Provide the (X, Y) coordinate of the cell's center where the given text is located.  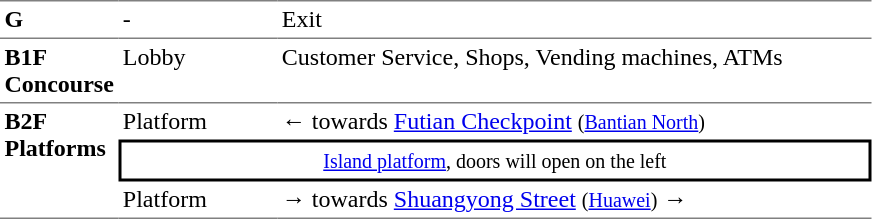
Exit (574, 19)
Island platform, doors will open on the left (494, 161)
Lobby (198, 71)
- (198, 19)
Customer Service, Shops, Vending machines, ATMs (574, 71)
B1FConcourse (59, 71)
← towards Futian Checkpoint (Bantian North) (574, 122)
Platform (198, 122)
G (59, 19)
